Provide the [X, Y] coordinate of the cell's center where the given text is located.  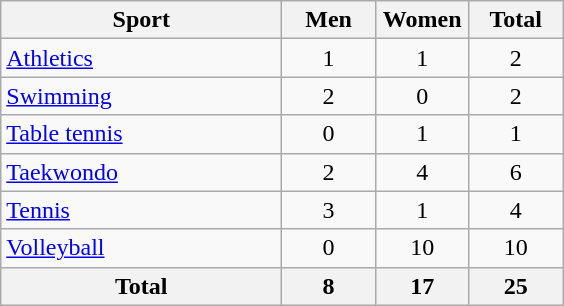
17 [422, 286]
Sport [142, 20]
3 [329, 210]
Swimming [142, 96]
25 [516, 286]
8 [329, 286]
Tennis [142, 210]
Table tennis [142, 134]
Men [329, 20]
Athletics [142, 58]
Volleyball [142, 248]
6 [516, 172]
Taekwondo [142, 172]
Women [422, 20]
